Identify which cell holds the provided text, then report its (X, Y) central coordinate. 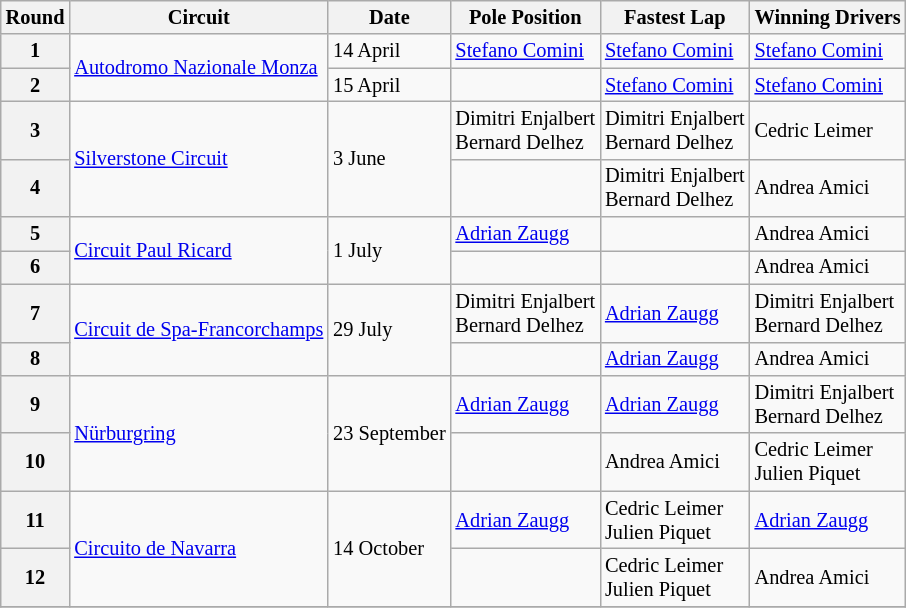
Nürburgring (198, 432)
10 (36, 462)
7 (36, 313)
9 (36, 404)
Circuit (198, 17)
Date (389, 17)
3 (36, 130)
Autodromo Nazionale Monza (198, 68)
Silverstone Circuit (198, 158)
14 October (389, 548)
6 (36, 267)
Fastest Lap (675, 17)
11 (36, 520)
Pole Position (526, 17)
Round (36, 17)
3 June (389, 158)
1 (36, 51)
15 April (389, 85)
8 (36, 359)
12 (36, 577)
Cedric Leimer (828, 130)
23 September (389, 432)
14 April (389, 51)
29 July (389, 330)
Circuito de Navarra (198, 548)
Circuit de Spa-Francorchamps (198, 330)
5 (36, 234)
1 July (389, 250)
Winning Drivers (828, 17)
2 (36, 85)
Circuit Paul Ricard (198, 250)
4 (36, 188)
